From the cell containing the given text, extract its center point as (X, Y) coordinate. 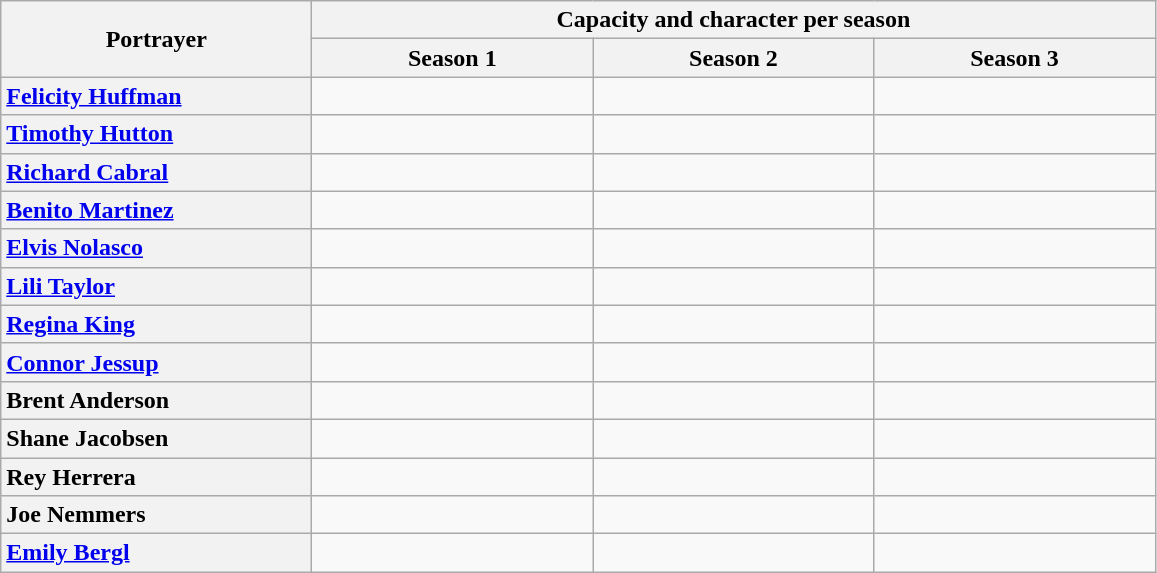
Portrayer (156, 39)
Season 3 (1014, 58)
Timothy Hutton (156, 134)
Benito Martinez (156, 210)
Rey Herrera (156, 477)
Regina King (156, 324)
Elvis Nolasco (156, 248)
Lili Taylor (156, 286)
Connor Jessup (156, 362)
Capacity and character per season (734, 20)
Brent Anderson (156, 400)
Season 1 (452, 58)
Emily Bergl (156, 553)
Richard Cabral (156, 172)
Shane Jacobsen (156, 438)
Season 2 (734, 58)
Joe Nemmers (156, 515)
Felicity Huffman (156, 96)
